Find where the given text appears and provide that cell's center as [X, Y] coordinate. 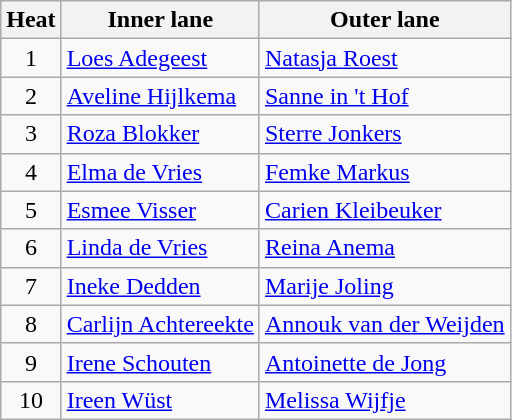
Outer lane [384, 20]
Reina Anema [384, 248]
10 [31, 400]
Heat [31, 20]
5 [31, 210]
Elma de Vries [160, 172]
Carien Kleibeuker [384, 210]
3 [31, 134]
2 [31, 96]
8 [31, 324]
6 [31, 248]
Ineke Dedden [160, 286]
1 [31, 58]
Annouk van der Weijden [384, 324]
Marije Joling [384, 286]
Femke Markus [384, 172]
Linda de Vries [160, 248]
Loes Adegeest [160, 58]
Ireen Wüst [160, 400]
7 [31, 286]
Natasja Roest [384, 58]
Antoinette de Jong [384, 362]
Sanne in 't Hof [384, 96]
Irene Schouten [160, 362]
Esmee Visser [160, 210]
9 [31, 362]
Roza Blokker [160, 134]
Aveline Hijlkema [160, 96]
Inner lane [160, 20]
Sterre Jonkers [384, 134]
Melissa Wijfje [384, 400]
4 [31, 172]
Carlijn Achtereekte [160, 324]
